Locate the cell with the specified text and output its [x, y] center coordinate. 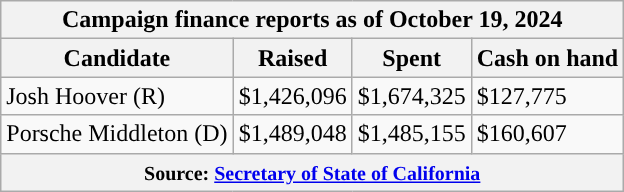
Source: Secretary of State of California [312, 172]
$1,674,325 [412, 96]
$160,607 [547, 134]
Candidate [117, 58]
$1,485,155 [412, 134]
Campaign finance reports as of October 19, 2024 [312, 20]
$1,426,096 [292, 96]
Cash on hand [547, 58]
$1,489,048 [292, 134]
Porsche Middleton (D) [117, 134]
Raised [292, 58]
$127,775 [547, 96]
Josh Hoover (R) [117, 96]
Spent [412, 58]
